Extract the [x, y] coordinate from the center of the cell holding the provided text.  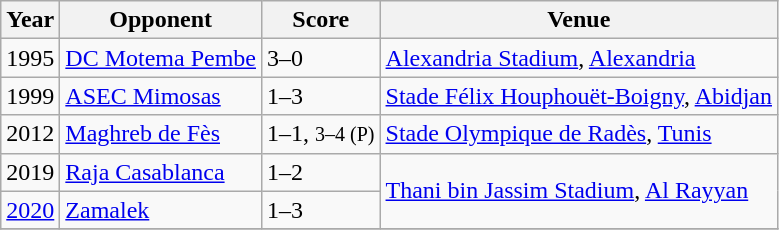
2020 [30, 210]
ASEC Mimosas [161, 96]
1–2 [321, 172]
2019 [30, 172]
Stade Olympique de Radès, Tunis [579, 134]
Venue [579, 20]
Year [30, 20]
3–0 [321, 58]
Alexandria Stadium, Alexandria [579, 58]
Raja Casablanca [161, 172]
2012 [30, 134]
1999 [30, 96]
1995 [30, 58]
Zamalek [161, 210]
Stade Félix Houphouët-Boigny, Abidjan [579, 96]
Thani bin Jassim Stadium, Al Rayyan [579, 191]
1–1, 3–4 (P) [321, 134]
Score [321, 20]
Maghreb de Fès [161, 134]
DC Motema Pembe [161, 58]
Opponent [161, 20]
